For the text-containing cell, return its midpoint in [X, Y] coordinate format. 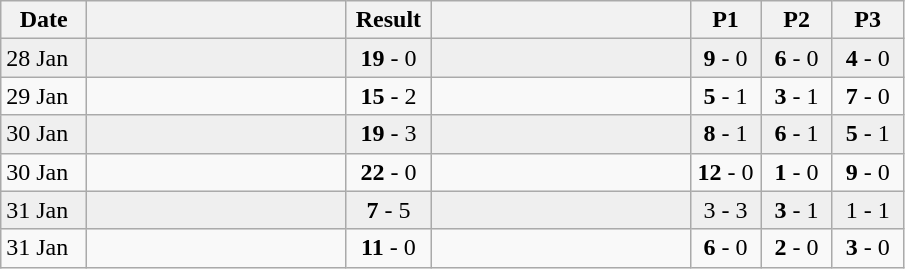
8 - 1 [726, 134]
4 - 0 [868, 58]
P2 [796, 20]
7 - 0 [868, 96]
3 - 0 [868, 248]
2 - 0 [796, 248]
7 - 5 [388, 210]
19 - 0 [388, 58]
28 Jan [44, 58]
Date [44, 20]
1 - 0 [796, 172]
1 - 1 [868, 210]
29 Jan [44, 96]
6 - 1 [796, 134]
P1 [726, 20]
15 - 2 [388, 96]
3 - 3 [726, 210]
22 - 0 [388, 172]
P3 [868, 20]
Result [388, 20]
12 - 0 [726, 172]
19 - 3 [388, 134]
11 - 0 [388, 248]
